Scan for the cell matching the given text and deliver its (x, y) coordinate at center. 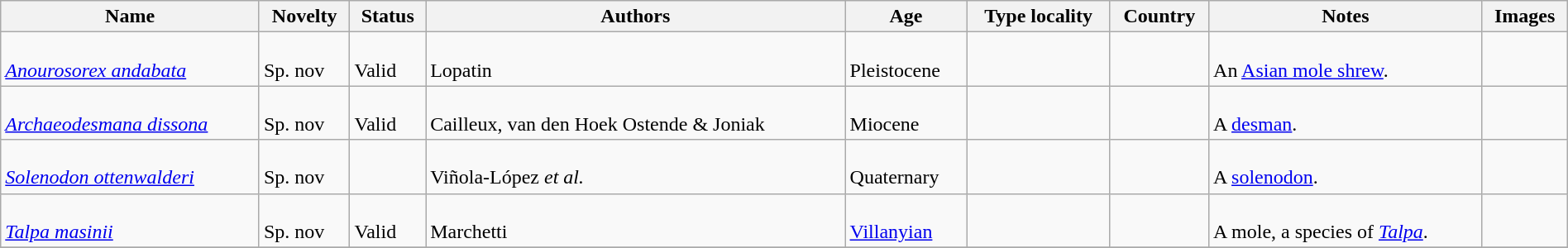
A mole, a species of Talpa. (1346, 220)
Villanyian (906, 220)
Type locality (1039, 17)
Pleistocene (906, 60)
Archaeodesmana dissona (131, 112)
Lopatin (635, 60)
Talpa masinii (131, 220)
Quaternary (906, 167)
Solenodon ottenwalderi (131, 167)
Anourosorex andabata (131, 60)
Miocene (906, 112)
Novelty (304, 17)
Marchetti (635, 220)
Status (388, 17)
Notes (1346, 17)
Authors (635, 17)
Cailleux, van den Hoek Ostende & Joniak (635, 112)
A desman. (1346, 112)
Age (906, 17)
Name (131, 17)
Country (1159, 17)
Viñola-López et al. (635, 167)
An Asian mole shrew. (1346, 60)
Images (1525, 17)
A solenodon. (1346, 167)
